Scan for the cell matching the given text and deliver its [X, Y] coordinate at center. 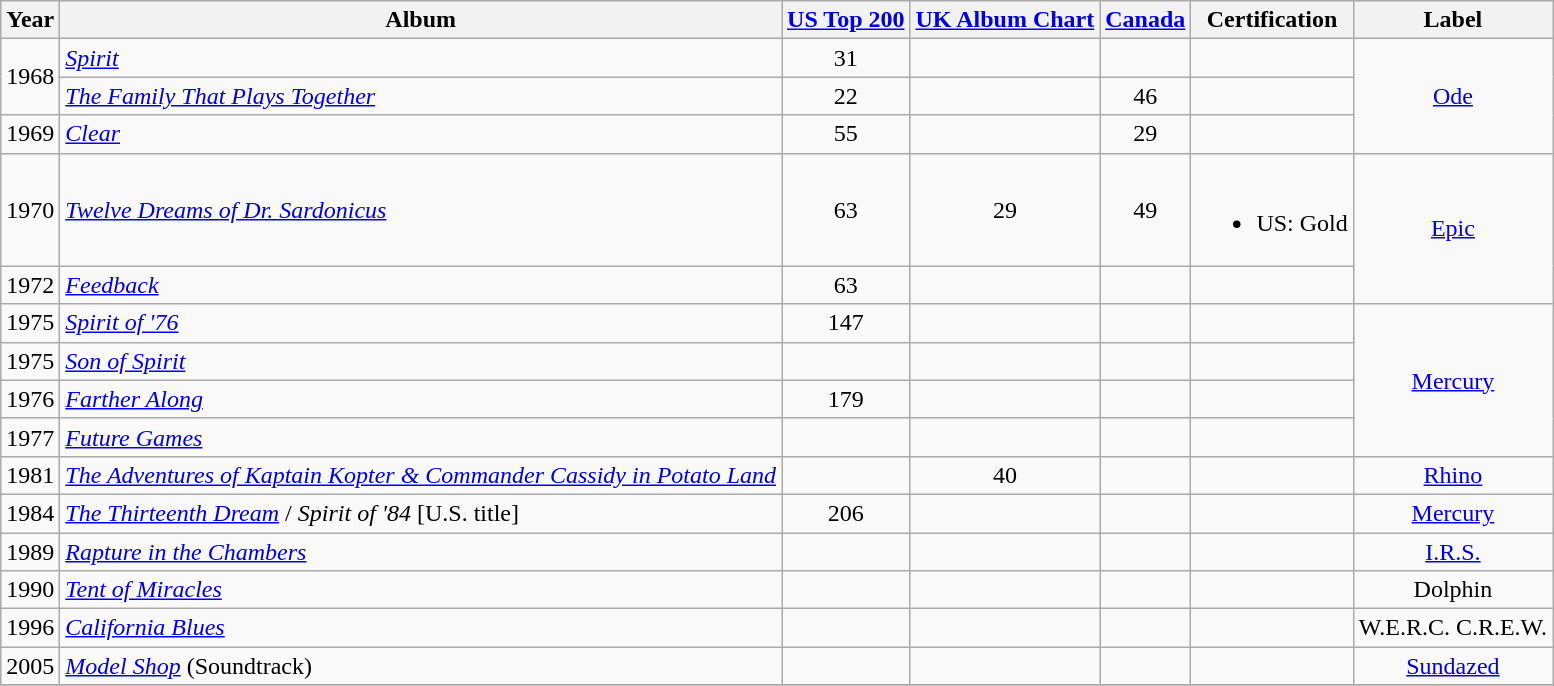
206 [846, 513]
1976 [30, 399]
Certification [1272, 20]
147 [846, 323]
The Family That Plays Together [421, 96]
46 [1146, 96]
1984 [30, 513]
1990 [30, 590]
Rapture in the Chambers [421, 551]
1969 [30, 134]
Dolphin [1452, 590]
1972 [30, 285]
Epic [1452, 228]
Tent of Miracles [421, 590]
179 [846, 399]
49 [1146, 210]
Future Games [421, 437]
Farther Along [421, 399]
55 [846, 134]
California Blues [421, 628]
40 [1005, 475]
1996 [30, 628]
W.E.R.C. C.R.E.W. [1452, 628]
Model Shop (Soundtrack) [421, 666]
Twelve Dreams of Dr. Sardonicus [421, 210]
1968 [30, 77]
22 [846, 96]
US: Gold [1272, 210]
Spirit of '76 [421, 323]
Spirit [421, 58]
Rhino [1452, 475]
Clear [421, 134]
2005 [30, 666]
The Adventures of Kaptain Kopter & Commander Cassidy in Potato Land [421, 475]
Year [30, 20]
1970 [30, 210]
Ode [1452, 96]
The Thirteenth Dream / Spirit of '84 [U.S. title] [421, 513]
I.R.S. [1452, 551]
Label [1452, 20]
US Top 200 [846, 20]
Son of Spirit [421, 361]
Album [421, 20]
Feedback [421, 285]
31 [846, 58]
Canada [1146, 20]
1977 [30, 437]
1989 [30, 551]
Sundazed [1452, 666]
UK Album Chart [1005, 20]
1981 [30, 475]
